Extract the [x, y] coordinate from the center of the cell holding the provided text.  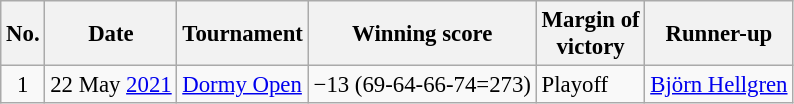
Playoff [590, 85]
Tournament [242, 34]
No. [23, 34]
−13 (69-64-66-74=273) [422, 85]
Date [111, 34]
22 May 2021 [111, 85]
Dormy Open [242, 85]
1 [23, 85]
Runner-up [719, 34]
Björn Hellgren [719, 85]
Margin ofvictory [590, 34]
Winning score [422, 34]
